Search for the cell housing the specified text and yield its [x, y] center coordinate. 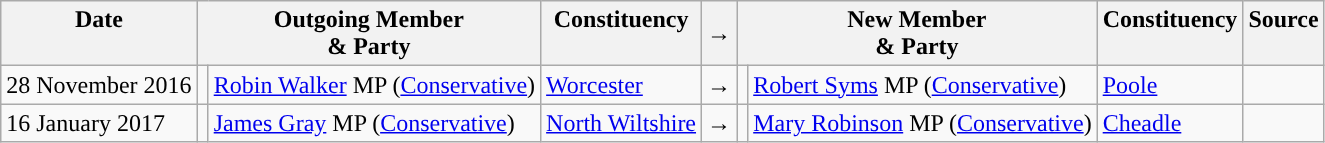
Date [99, 34]
James Gray MP (Conservative) [374, 123]
Cheadle [1170, 123]
Mary Robinson MP (Conservative) [922, 123]
Robin Walker MP (Conservative) [374, 85]
Outgoing Member& Party [368, 34]
28 November 2016 [99, 85]
Source [1284, 34]
Worcester [622, 85]
Poole [1170, 85]
16 January 2017 [99, 123]
Robert Syms MP (Conservative) [922, 85]
New Member& Party [918, 34]
North Wiltshire [622, 123]
